Find where the given text appears and provide that cell's center as (x, y) coordinate. 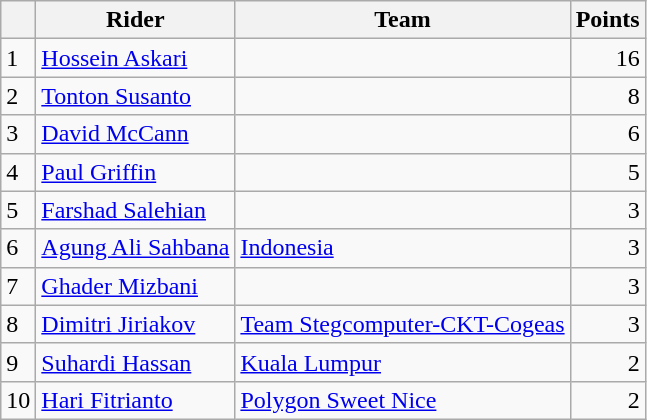
Tonton Susanto (136, 96)
Suhardi Hassan (136, 362)
Rider (136, 20)
Polygon Sweet Nice (402, 400)
Indonesia (402, 248)
Hari Fitrianto (136, 400)
10 (18, 400)
Team (402, 20)
7 (18, 286)
Agung Ali Sahbana (136, 248)
9 (18, 362)
Ghader Mizbani (136, 286)
Farshad Salehian (136, 210)
16 (608, 58)
Hossein Askari (136, 58)
Team Stegcomputer-CKT-Cogeas (402, 324)
Dimitri Jiriakov (136, 324)
David McCann (136, 134)
Kuala Lumpur (402, 362)
Paul Griffin (136, 172)
Points (608, 20)
1 (18, 58)
4 (18, 172)
